Locate the cell with the specified text and output its (X, Y) center coordinate. 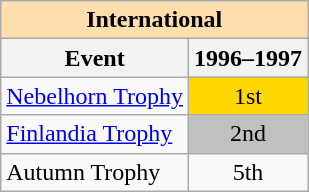
Finlandia Trophy (95, 134)
Nebelhorn Trophy (95, 96)
Event (95, 58)
International (154, 20)
2nd (248, 134)
Autumn Trophy (95, 172)
1996–1997 (248, 58)
5th (248, 172)
1st (248, 96)
